Extract the [x, y] coordinate from the center of the cell holding the provided text.  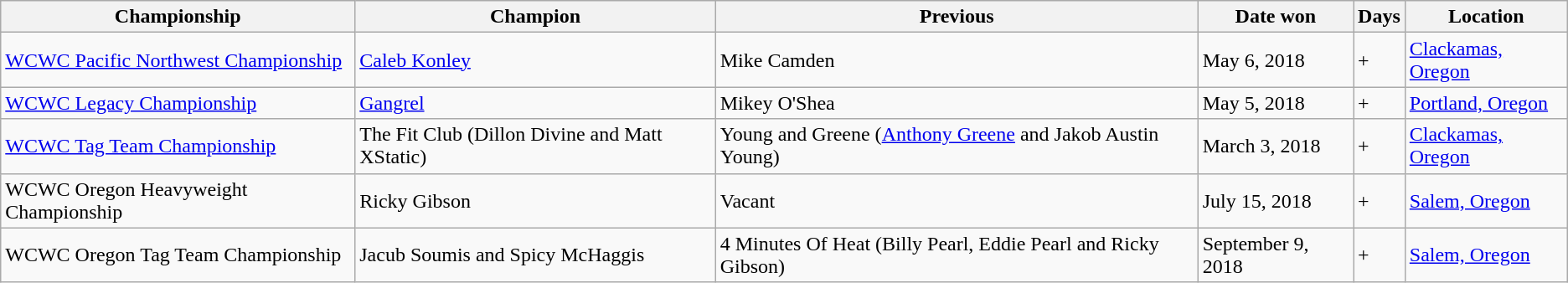
September 9, 2018 [1275, 255]
Championship [178, 17]
Previous [957, 17]
Days [1380, 17]
July 15, 2018 [1275, 201]
WCWC Oregon Tag Team Championship [178, 255]
WCWC Tag Team Championship [178, 146]
Champion [535, 17]
WCWC Oregon Heavyweight Championship [178, 201]
May 6, 2018 [1275, 60]
The Fit Club (Dillon Divine and Matt XStatic) [535, 146]
Mikey O'Shea [957, 103]
Ricky Gibson [535, 201]
4 Minutes Of Heat (Billy Pearl, Eddie Pearl and Ricky Gibson) [957, 255]
WCWC Pacific Northwest Championship [178, 60]
Mike Camden [957, 60]
Gangrel [535, 103]
Vacant [957, 201]
WCWC Legacy Championship [178, 103]
Portland, Oregon [1486, 103]
Date won [1275, 17]
May 5, 2018 [1275, 103]
Young and Greene (Anthony Greene and Jakob Austin Young) [957, 146]
Location [1486, 17]
Jacub Soumis and Spicy McHaggis [535, 255]
Caleb Konley [535, 60]
March 3, 2018 [1275, 146]
